Detect which cell encompasses the target text, then output its (X, Y) center coordinate. 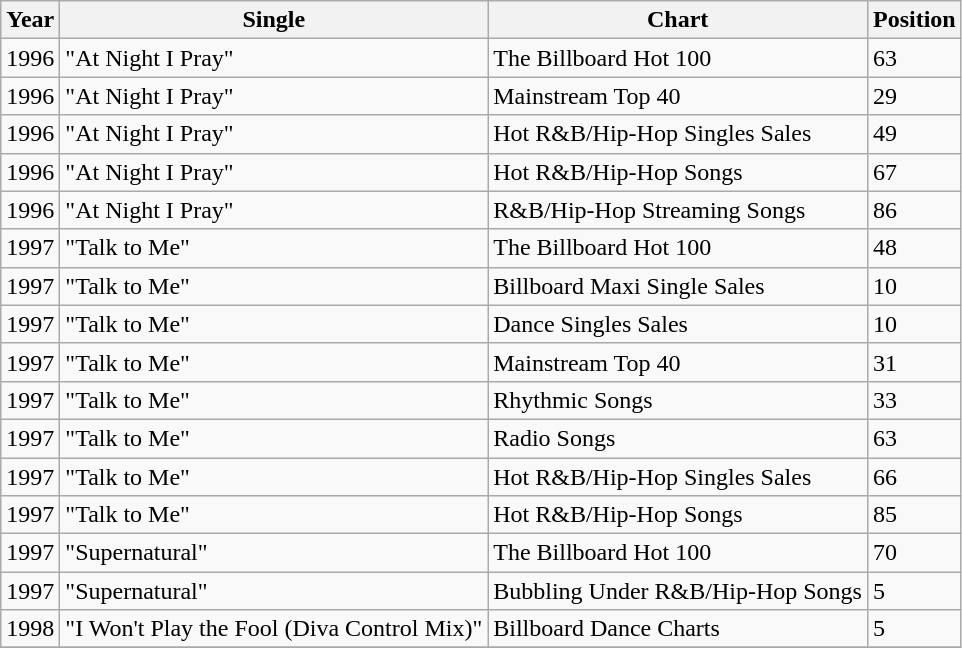
70 (914, 553)
29 (914, 96)
Dance Singles Sales (678, 324)
1998 (30, 629)
Bubbling Under R&B/Hip-Hop Songs (678, 591)
Radio Songs (678, 438)
Rhythmic Songs (678, 400)
Year (30, 20)
Chart (678, 20)
85 (914, 515)
49 (914, 134)
Billboard Dance Charts (678, 629)
67 (914, 172)
"I Won't Play the Fool (Diva Control Mix)" (274, 629)
R&B/Hip-Hop Streaming Songs (678, 210)
48 (914, 248)
Single (274, 20)
66 (914, 477)
33 (914, 400)
86 (914, 210)
Position (914, 20)
31 (914, 362)
Billboard Maxi Single Sales (678, 286)
